Return the [X, Y] coordinate for the center point of the cell that contains the specified text.  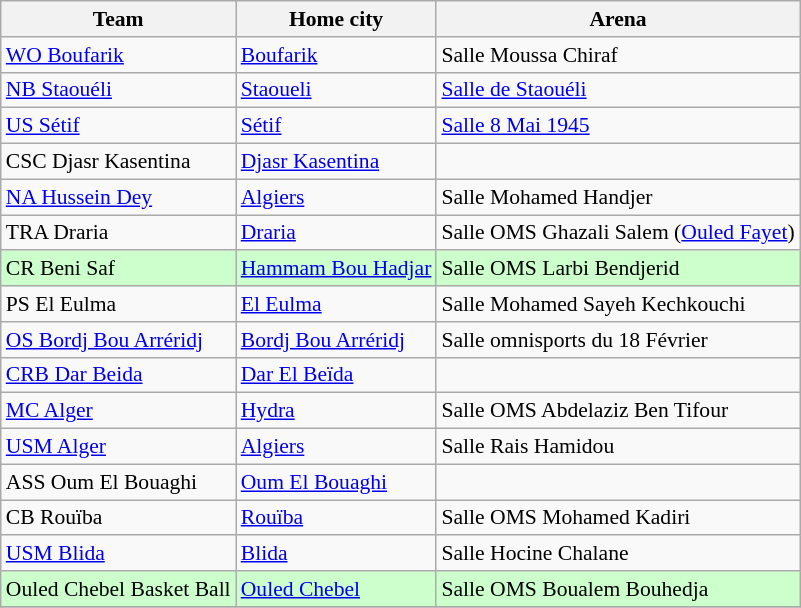
WO Boufarik [118, 55]
Blida [336, 554]
El Eulma [336, 304]
Hydra [336, 411]
Salle de Staouéli [618, 90]
Salle OMS Mohamed Kadiri [618, 518]
CB Rouïba [118, 518]
Staoueli [336, 90]
Home city [336, 19]
Arena [618, 19]
US Sétif [118, 126]
NA Hussein Dey [118, 197]
Salle Rais Hamidou [618, 447]
Salle Mohamed Sayeh Kechkouchi [618, 304]
Draria [336, 233]
CSC Djasr Kasentina [118, 162]
Salle Mohamed Handjer [618, 197]
Djasr Kasentina [336, 162]
OS Bordj Bou Arréridj [118, 340]
Dar El Beïda [336, 375]
CRB Dar Beida [118, 375]
USM Blida [118, 554]
Salle omnisports du 18 Février [618, 340]
Sétif [336, 126]
TRA Draria [118, 233]
Oum El Bouaghi [336, 482]
MC Alger [118, 411]
Boufarik [336, 55]
Rouïba [336, 518]
ASS Oum El Bouaghi [118, 482]
USM Alger [118, 447]
Salle OMS Larbi Bendjerid [618, 269]
PS El Eulma [118, 304]
Salle OMS Abdelaziz Ben Tifour [618, 411]
CR Beni Saf [118, 269]
NB Staouéli [118, 90]
Salle Hocine Chalane [618, 554]
Team [118, 19]
Salle Moussa Chiraf [618, 55]
Salle OMS Ghazali Salem (Ouled Fayet) [618, 233]
Hammam Bou Hadjar [336, 269]
Ouled Chebel Basket Ball [118, 589]
Salle OMS Boualem Bouhedja [618, 589]
Ouled Chebel [336, 589]
Bordj Bou Arréridj [336, 340]
Salle 8 Mai 1945 [618, 126]
